Identify which cell holds the provided text, then report its (X, Y) central coordinate. 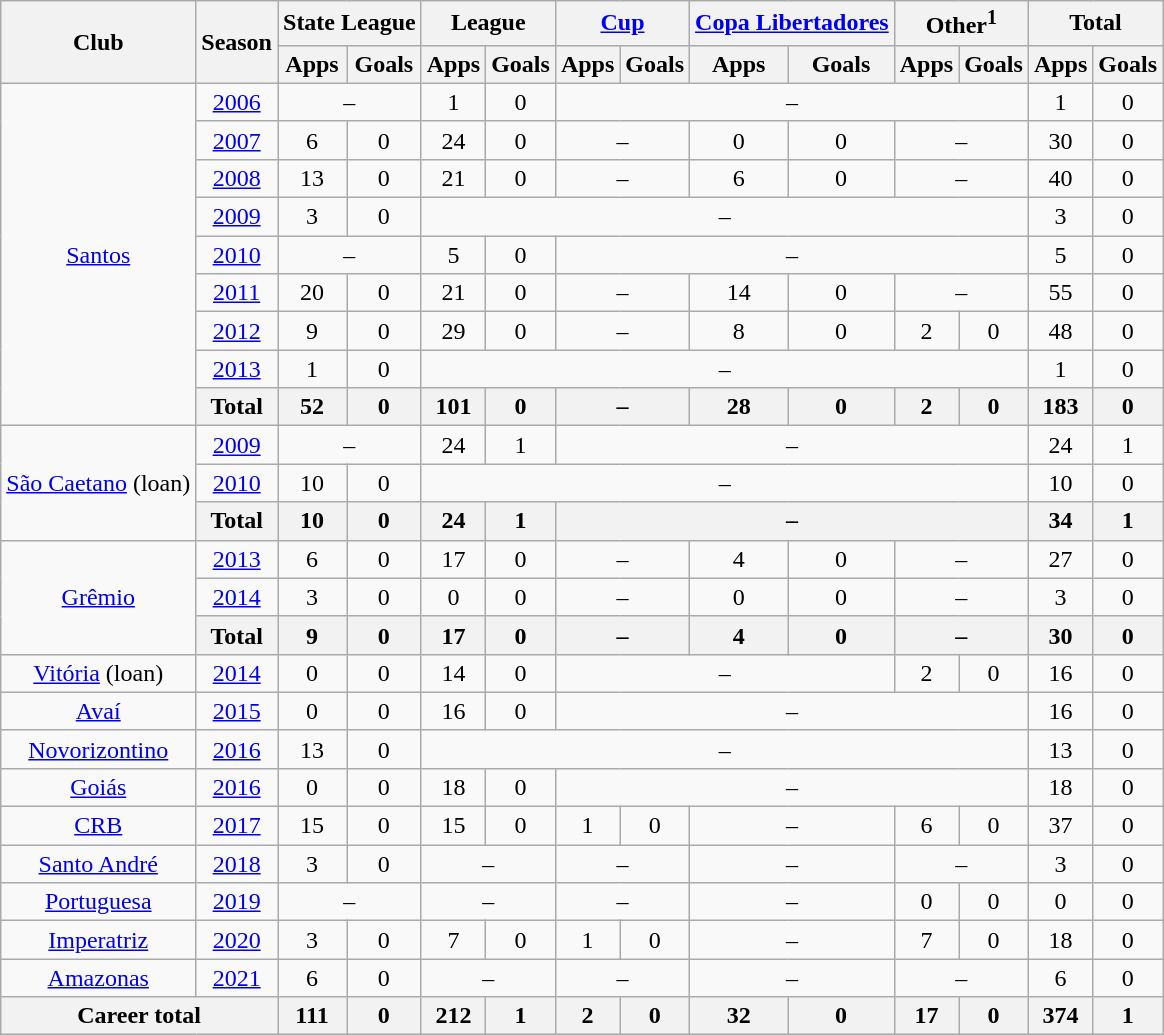
101 (453, 407)
Grêmio (98, 597)
Portuguesa (98, 902)
28 (739, 407)
São Caetano (loan) (98, 483)
2007 (237, 140)
52 (312, 407)
20 (312, 293)
27 (1060, 559)
2020 (237, 940)
2006 (237, 102)
2019 (237, 902)
Imperatriz (98, 940)
Amazonas (98, 978)
CRB (98, 826)
Career total (140, 1016)
Santo André (98, 864)
Novorizontino (98, 749)
2015 (237, 711)
29 (453, 331)
Copa Libertadores (792, 24)
111 (312, 1016)
League (488, 24)
Avaí (98, 711)
55 (1060, 293)
212 (453, 1016)
Other1 (961, 24)
Goiás (98, 787)
2012 (237, 331)
2017 (237, 826)
Vitória (loan) (98, 673)
Club (98, 42)
Season (237, 42)
2018 (237, 864)
Cup (622, 24)
2008 (237, 178)
40 (1060, 178)
2011 (237, 293)
34 (1060, 521)
Santos (98, 254)
State League (350, 24)
48 (1060, 331)
32 (739, 1016)
37 (1060, 826)
183 (1060, 407)
2021 (237, 978)
8 (739, 331)
374 (1060, 1016)
